Return (X, Y) of the center of cell containing provided text 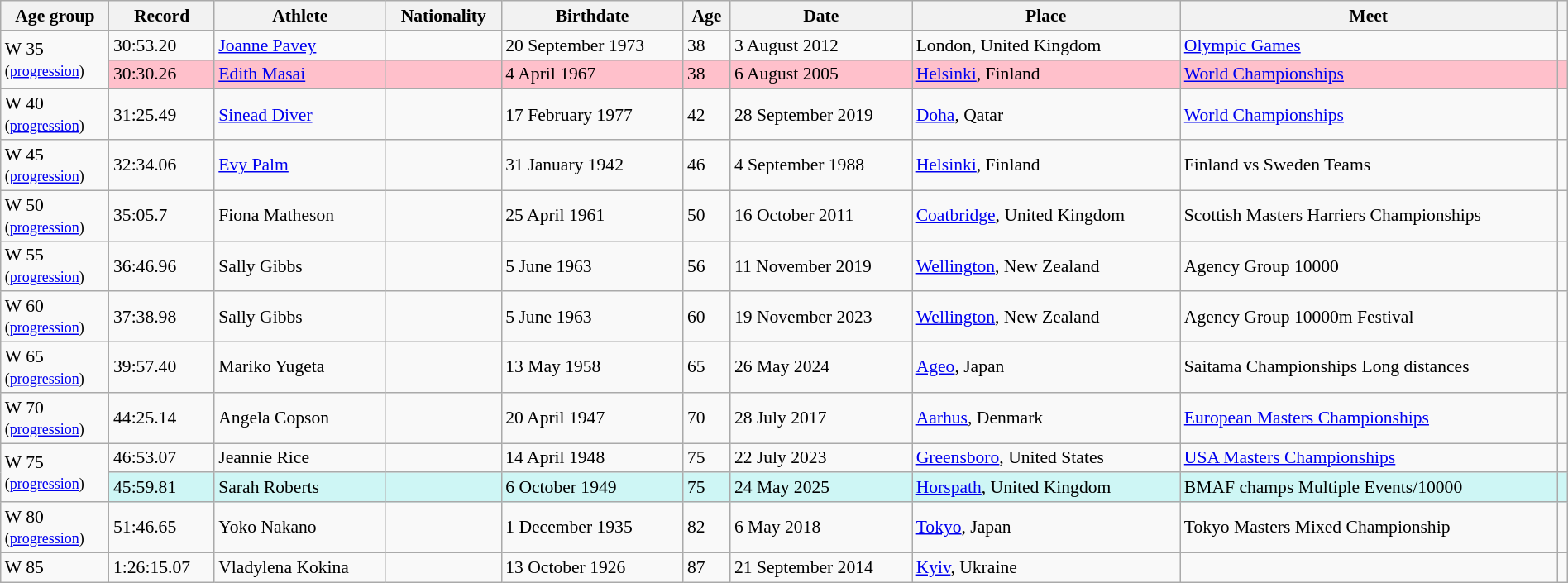
19 November 2023 (821, 318)
6 October 1949 (592, 488)
60 (706, 318)
Vladylena Kokina (299, 567)
28 September 2019 (821, 114)
W 85 (55, 567)
Meet (1369, 16)
London, United Kingdom (1046, 45)
31 January 1942 (592, 165)
17 February 1977 (592, 114)
Joanne Pavey (299, 45)
87 (706, 567)
4 April 1967 (592, 74)
24 May 2025 (821, 488)
3 August 2012 (821, 45)
65 (706, 367)
Coatbridge, United Kingdom (1046, 215)
6 August 2005 (821, 74)
Record (162, 16)
21 September 2014 (821, 567)
W 75 (progression) (55, 473)
W 50 (progression) (55, 215)
Scottish Masters Harriers Championships (1369, 215)
46:53.07 (162, 458)
1 December 1935 (592, 528)
European Masters Championships (1369, 418)
46 (706, 165)
20 September 1973 (592, 45)
Place (1046, 16)
Nationality (443, 16)
35:05.7 (162, 215)
Edith Masai (299, 74)
Tokyo Masters Mixed Championship (1369, 528)
4 September 1988 (821, 165)
30:53.20 (162, 45)
Birthdate (592, 16)
BMAF champs Multiple Events/10000 (1369, 488)
26 May 2024 (821, 367)
37:38.98 (162, 318)
Ageo, Japan (1046, 367)
Agency Group 10000m Festival (1369, 318)
Angela Copson (299, 418)
W 45 (progression) (55, 165)
Kyiv, Ukraine (1046, 567)
25 April 1961 (592, 215)
50 (706, 215)
Age group (55, 16)
Finland vs Sweden Teams (1369, 165)
Evy Palm (299, 165)
Yoko Nakano (299, 528)
Fiona Matheson (299, 215)
70 (706, 418)
Aarhus, Denmark (1046, 418)
32:34.06 (162, 165)
Greensboro, United States (1046, 458)
W 35 (progression) (55, 60)
36:46.96 (162, 266)
56 (706, 266)
W 80 (progression) (55, 528)
Agency Group 10000 (1369, 266)
W 55 (progression) (55, 266)
13 October 1926 (592, 567)
Saitama Championships Long distances (1369, 367)
USA Masters Championships (1369, 458)
30:30.26 (162, 74)
6 May 2018 (821, 528)
Mariko Yugeta (299, 367)
42 (706, 114)
Tokyo, Japan (1046, 528)
Jeannie Rice (299, 458)
Athlete (299, 16)
W 65 (progression) (55, 367)
11 November 2019 (821, 266)
14 April 1948 (592, 458)
W 60 (progression) (55, 318)
20 April 1947 (592, 418)
31:25.49 (162, 114)
22 July 2023 (821, 458)
1:26:15.07 (162, 567)
45:59.81 (162, 488)
W 40 (progression) (55, 114)
Doha, Qatar (1046, 114)
Age (706, 16)
51:46.65 (162, 528)
16 October 2011 (821, 215)
82 (706, 528)
Sarah Roberts (299, 488)
Sinead Diver (299, 114)
28 July 2017 (821, 418)
44:25.14 (162, 418)
Date (821, 16)
39:57.40 (162, 367)
W 70 (progression) (55, 418)
13 May 1958 (592, 367)
Horspath, United Kingdom (1046, 488)
Olympic Games (1369, 45)
